Return [x, y] of the center of cell containing provided text 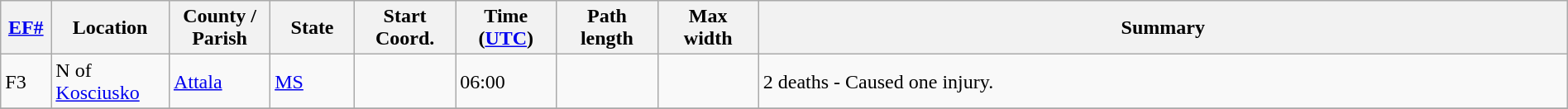
N of Kosciusko [111, 81]
State [313, 28]
County / Parish [219, 28]
2 deaths - Caused one injury. [1163, 81]
Path length [607, 28]
F3 [26, 81]
Location [111, 28]
Time (UTC) [506, 28]
Start Coord. [404, 28]
EF# [26, 28]
06:00 [506, 81]
Max width [708, 28]
Attala [219, 81]
MS [313, 81]
Summary [1163, 28]
